Return (X, Y) of the center of cell containing provided text 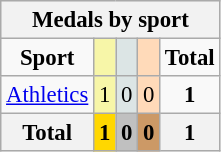
Medals by sport (110, 20)
Sport (48, 58)
Athletics (48, 95)
